Locate the cell with the specified text and output its (x, y) center coordinate. 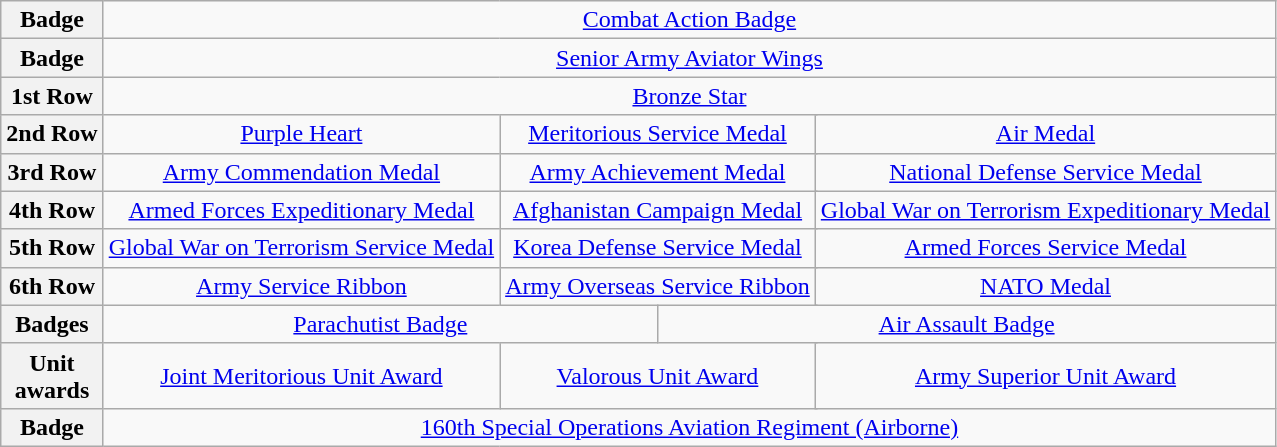
Badges (52, 324)
4th Row (52, 210)
Global War on Terrorism Service Medal (301, 248)
2nd Row (52, 134)
Global War on Terrorism Expeditionary Medal (1045, 210)
Joint Meritorious Unit Award (301, 376)
1st Row (52, 96)
Valorous Unit Award (658, 376)
Air Assault Badge (966, 324)
Armed Forces Service Medal (1045, 248)
Meritorious Service Medal (658, 134)
Army Commendation Medal (301, 172)
Armed Forces Expeditionary Medal (301, 210)
NATO Medal (1045, 286)
Senior Army Aviator Wings (690, 58)
Air Medal (1045, 134)
Unit awards (52, 376)
Afghanistan Campaign Medal (658, 210)
Army Service Ribbon (301, 286)
National Defense Service Medal (1045, 172)
Korea Defense Service Medal (658, 248)
Army Superior Unit Award (1045, 376)
Army Overseas Service Ribbon (658, 286)
160th Special Operations Aviation Regiment (Airborne) (690, 427)
Parachutist Badge (380, 324)
Purple Heart (301, 134)
Combat Action Badge (690, 20)
3rd Row (52, 172)
Army Achievement Medal (658, 172)
Bronze Star (690, 96)
6th Row (52, 286)
5th Row (52, 248)
